Find where the given text appears and provide that cell's center as (x, y) coordinate. 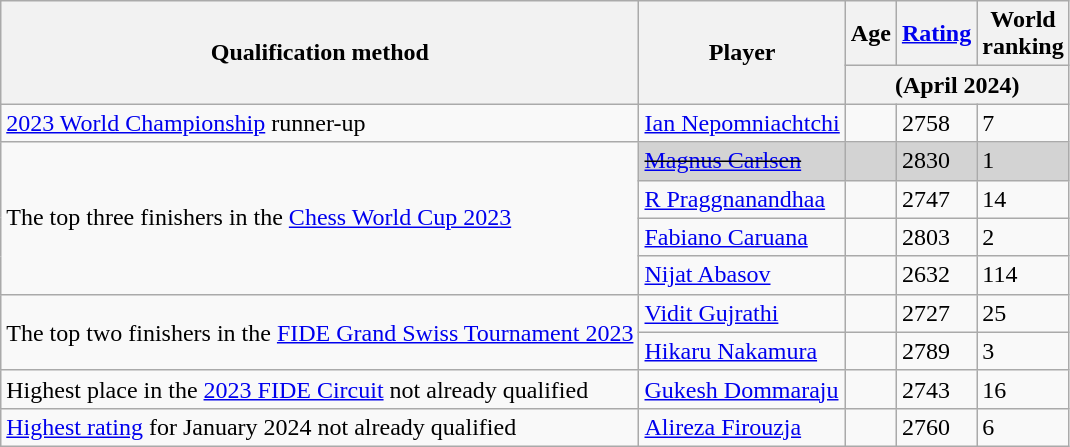
Highest place in the 2023 FIDE Circuit not already qualified (320, 389)
Highest rating for January 2024 not already qualified (320, 427)
1 (1023, 161)
Alireza Firouzja (742, 427)
The top two finishers in the FIDE Grand Swiss Tournament 2023 (320, 332)
Age (870, 34)
Nijat Abasov (742, 275)
2803 (936, 237)
Rating (936, 34)
3 (1023, 351)
7 (1023, 123)
Magnus Carlsen (742, 161)
2743 (936, 389)
Player (742, 52)
2789 (936, 351)
Hikaru Nakamura (742, 351)
The top three finishers in the Chess World Cup 2023 (320, 218)
14 (1023, 199)
114 (1023, 275)
2830 (936, 161)
16 (1023, 389)
Vidit Gujrathi (742, 313)
2 (1023, 237)
Gukesh Dommaraju (742, 389)
6 (1023, 427)
2727 (936, 313)
2747 (936, 199)
2758 (936, 123)
Ian Nepomniachtchi (742, 123)
Worldranking (1023, 34)
2760 (936, 427)
2023 World Championship runner-up (320, 123)
(April 2024) (957, 85)
Qualification method (320, 52)
25 (1023, 313)
2632 (936, 275)
Fabiano Caruana (742, 237)
R Praggnanandhaa (742, 199)
